Identify which cell holds the provided text, then report its [X, Y] central coordinate. 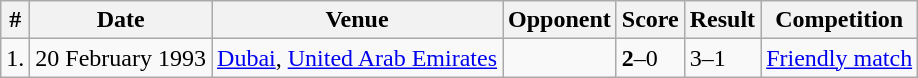
2–0 [650, 58]
Friendly match [840, 58]
Opponent [560, 20]
20 February 1993 [121, 58]
1. [16, 58]
Competition [840, 20]
Dubai, United Arab Emirates [358, 58]
Score [650, 20]
# [16, 20]
3–1 [722, 58]
Date [121, 20]
Venue [358, 20]
Result [722, 20]
